From the cell containing the given text, extract its center point as (x, y) coordinate. 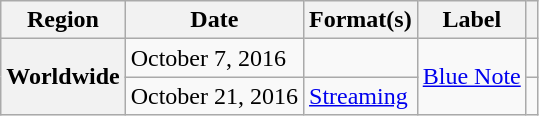
Date (214, 20)
Region (63, 20)
Label (472, 20)
Blue Note (472, 77)
Streaming (361, 96)
October 21, 2016 (214, 96)
Format(s) (361, 20)
October 7, 2016 (214, 58)
Worldwide (63, 77)
